Capture the cell that displays the provided text and extract its [X, Y] central coordinate. 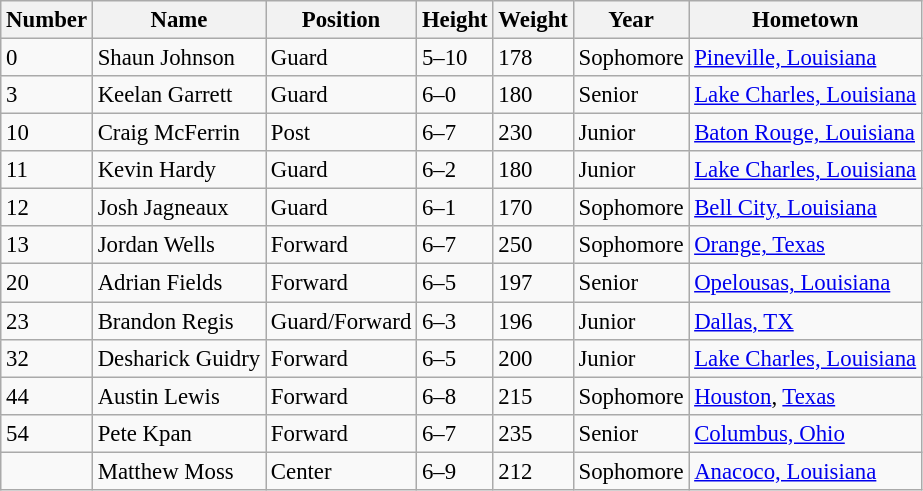
23 [47, 321]
13 [47, 245]
Year [631, 20]
5–10 [455, 58]
Post [342, 133]
Jordan Wells [178, 245]
Matthew Moss [178, 471]
Position [342, 20]
Pineville, Louisiana [806, 58]
Height [455, 20]
10 [47, 133]
Guard/Forward [342, 321]
215 [533, 396]
235 [533, 433]
0 [47, 58]
Houston, Texas [806, 396]
Baton Rouge, Louisiana [806, 133]
6–3 [455, 321]
Desharick Guidry [178, 358]
Austin Lewis [178, 396]
44 [47, 396]
Anacoco, Louisiana [806, 471]
6–2 [455, 170]
6–0 [455, 95]
250 [533, 245]
6–8 [455, 396]
Keelan Garrett [178, 95]
200 [533, 358]
Opelousas, Louisiana [806, 283]
3 [47, 95]
Shaun Johnson [178, 58]
6–1 [455, 208]
Pete Kpan [178, 433]
Orange, Texas [806, 245]
Center [342, 471]
178 [533, 58]
Number [47, 20]
Josh Jagneaux [178, 208]
Name [178, 20]
197 [533, 283]
Kevin Hardy [178, 170]
6–9 [455, 471]
Adrian Fields [178, 283]
Dallas, TX [806, 321]
Brandon Regis [178, 321]
32 [47, 358]
212 [533, 471]
12 [47, 208]
Hometown [806, 20]
230 [533, 133]
Columbus, Ohio [806, 433]
54 [47, 433]
20 [47, 283]
170 [533, 208]
Craig McFerrin [178, 133]
Weight [533, 20]
Bell City, Louisiana [806, 208]
196 [533, 321]
11 [47, 170]
